From the cell containing the given text, extract its center point as [x, y] coordinate. 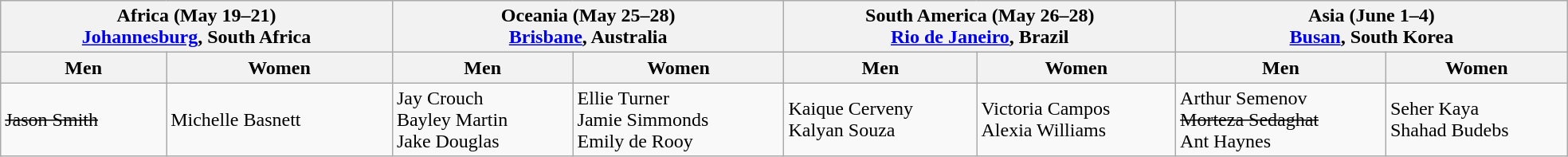
Seher Kaya Shahad Budebs [1476, 120]
Ellie Turner Jamie Simmonds Emily de Rooy [679, 120]
Asia (June 1–4) Busan, South Korea [1372, 27]
Oceania (May 25–28) Brisbane, Australia [588, 27]
Arthur Semenov Morteza Sedaghat Ant Haynes [1281, 120]
Kaique Cerveny Kalyan Souza [880, 120]
South America (May 26–28) Rio de Janeiro, Brazil [980, 27]
Jay Crouch Bayley Martin Jake Douglas [483, 120]
Victoria Campos Alexia Williams [1076, 120]
Michelle Basnett [280, 120]
Jason Smith [84, 120]
Africa (May 19–21) Johannesburg, South Africa [197, 27]
